For the text-containing cell, return its midpoint in (x, y) coordinate format. 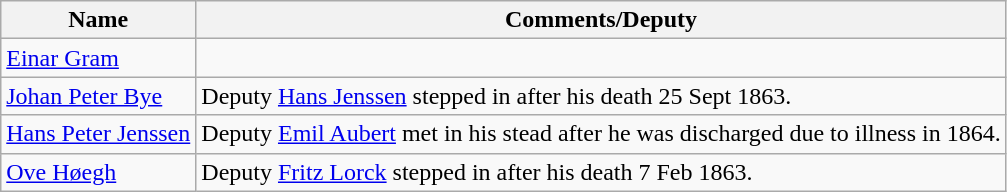
Deputy Hans Jenssen stepped in after his death 25 Sept 1863. (601, 96)
Johan Peter Bye (98, 96)
Deputy Fritz Lorck stepped in after his death 7 Feb 1863. (601, 172)
Comments/Deputy (601, 20)
Hans Peter Jenssen (98, 134)
Einar Gram (98, 58)
Deputy Emil Aubert met in his stead after he was discharged due to illness in 1864. (601, 134)
Name (98, 20)
Ove Høegh (98, 172)
